Search for the cell housing the specified text and yield its [X, Y] center coordinate. 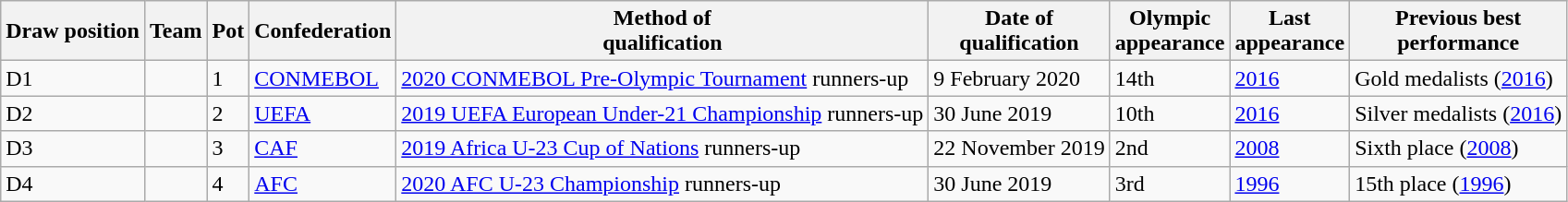
2020 CONMEBOL Pre-Olympic Tournament runners-up [662, 78]
14th [1170, 78]
Date ofqualification [1019, 31]
D1 [73, 78]
1996 [1290, 184]
CONMEBOL [323, 78]
Sixth place (2008) [1458, 149]
2020 AFC U-23 Championship runners-up [662, 184]
1 [228, 78]
Method ofqualification [662, 31]
15th place (1996) [1458, 184]
D2 [73, 113]
Pot [228, 31]
2019 UEFA European Under-21 Championship runners-up [662, 113]
Lastappearance [1290, 31]
Confederation [323, 31]
UEFA [323, 113]
D3 [73, 149]
2nd [1170, 149]
Gold medalists (2016) [1458, 78]
Previous bestperformance [1458, 31]
Olympicappearance [1170, 31]
9 February 2020 [1019, 78]
22 November 2019 [1019, 149]
10th [1170, 113]
2 [228, 113]
AFC [323, 184]
Silver medalists (2016) [1458, 113]
Draw position [73, 31]
D4 [73, 184]
CAF [323, 149]
3 [228, 149]
2019 Africa U-23 Cup of Nations runners-up [662, 149]
Team [176, 31]
3rd [1170, 184]
2008 [1290, 149]
4 [228, 184]
